Find where the given text appears and provide that cell's center as (X, Y) coordinate. 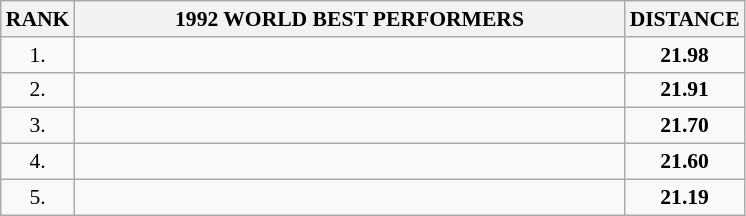
21.70 (685, 126)
2. (38, 90)
21.98 (685, 55)
RANK (38, 19)
1. (38, 55)
21.60 (685, 162)
1992 WORLD BEST PERFORMERS (349, 19)
21.19 (685, 197)
4. (38, 162)
21.91 (685, 90)
3. (38, 126)
DISTANCE (685, 19)
5. (38, 197)
